From the cell containing the given text, extract its center point as [X, Y] coordinate. 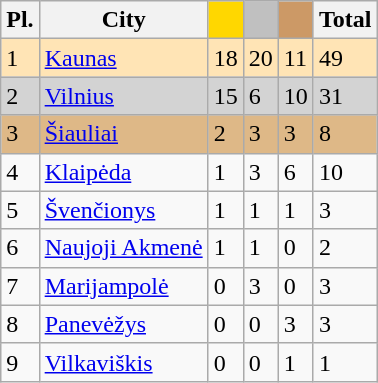
Vilkaviškis [124, 362]
Naujoji Akmenė [124, 248]
31 [345, 96]
20 [260, 58]
Kaunas [124, 58]
7 [20, 286]
9 [20, 362]
4 [20, 172]
11 [296, 58]
18 [226, 58]
Pl. [20, 20]
49 [345, 58]
Total [345, 20]
Panevėžys [124, 324]
Šiauliai [124, 134]
Marijampolė [124, 286]
Vilnius [124, 96]
Klaipėda [124, 172]
Švenčionys [124, 210]
City [124, 20]
5 [20, 210]
15 [226, 96]
